For the text-containing cell, return its midpoint in [X, Y] coordinate format. 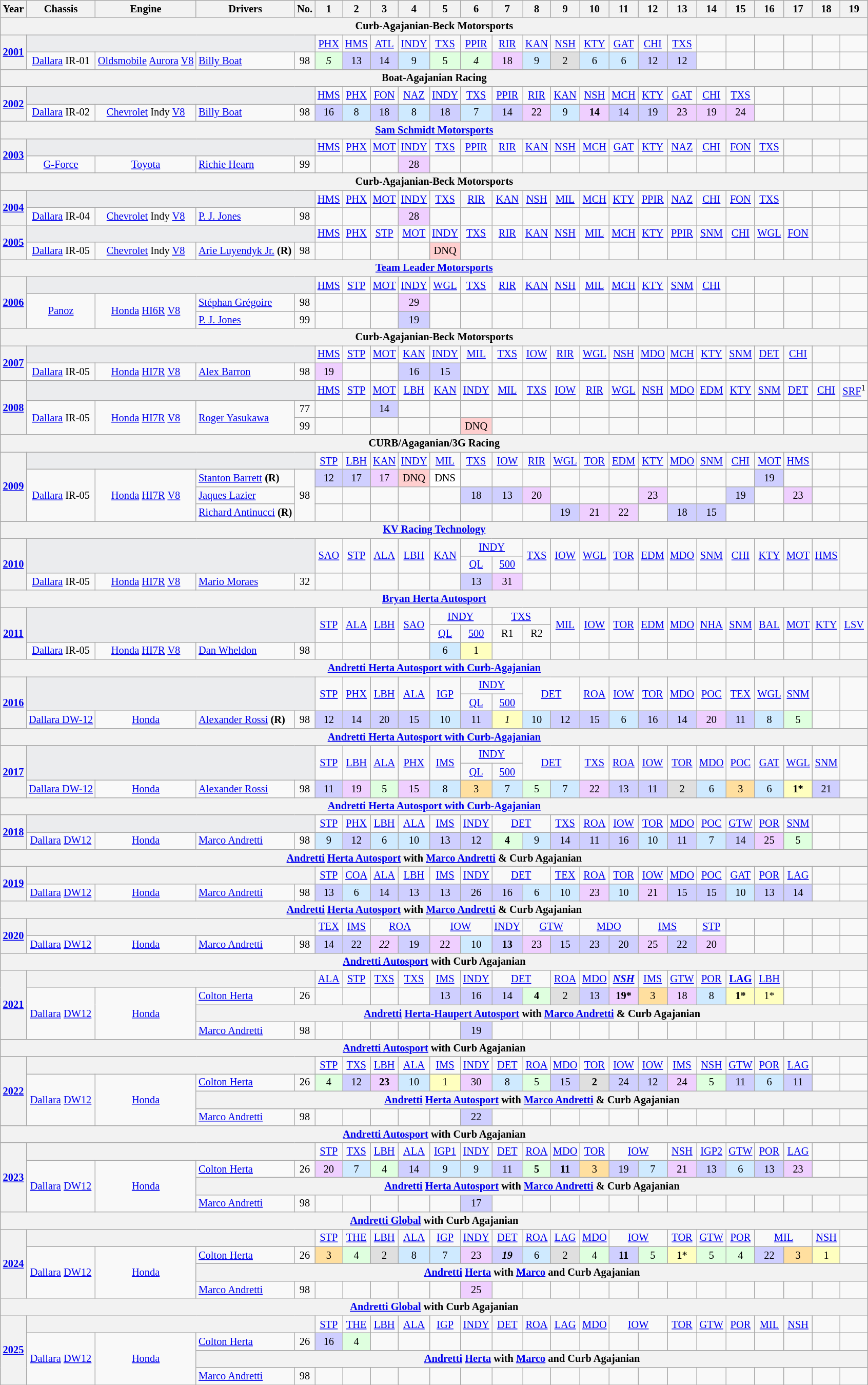
BAL [769, 625]
CURB/Agaganian/3G Racing [434, 443]
Engine [146, 9]
2019 [13, 884]
Drivers [245, 9]
Richard Antinucci (R) [245, 513]
2025 [13, 1351]
19* [623, 996]
Dallara IR-02 [61, 112]
No. [305, 9]
COA [357, 875]
IGP1 [445, 1152]
Andretti Herta-Haupert Autosport with Marco Andretti & Curb Agajanian [532, 1013]
Oldsmobile Aurora V8 [146, 61]
2020 [13, 935]
Mario Moraes [245, 581]
Arie Luyendyk Jr. (R) [245, 251]
Alexander Rossi [245, 789]
Dan Wheldon [245, 651]
ATL [385, 44]
2008 [13, 407]
2022 [13, 1091]
2010 [13, 564]
2017 [13, 772]
Stanton Barrett (R) [245, 478]
30 [476, 1082]
Bryan Herta Autosport [434, 599]
G-Force [61, 164]
Team Leader Motorsports [434, 268]
32 [305, 581]
2009 [13, 486]
2007 [13, 362]
Roger Yasukawa [245, 418]
SRF1 [854, 390]
Alex Barron [245, 372]
Toyota [146, 164]
Panoz [61, 311]
2018 [13, 831]
R1 [507, 633]
Boat-Agajanian Racing [434, 78]
29 [415, 302]
DNS [445, 478]
2024 [13, 1263]
2002 [13, 104]
2005 [13, 242]
Chassis [61, 9]
Alexander Rossi (R) [245, 720]
2003 [13, 156]
2011 [13, 633]
LSV [854, 625]
R2 [537, 633]
Dallara IR-04 [61, 216]
Richie Hearn [245, 164]
31 [507, 581]
2004 [13, 207]
KV Racing Technology [434, 530]
Dallara IR-01 [61, 61]
IGP2 [711, 1152]
Honda HI6R V8 [146, 311]
NHA [711, 625]
77 [305, 409]
2023 [13, 1177]
2016 [13, 702]
Year [13, 9]
Sam Schmidt Motorsports [434, 130]
2001 [13, 52]
2006 [13, 303]
2021 [13, 1005]
Jaques Lazier [245, 495]
Stéphan Grégoire [245, 302]
